Capture the cell that displays the provided text and extract its (X, Y) central coordinate. 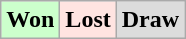
Won (30, 20)
Lost (88, 20)
Draw (150, 20)
